Determine the (x, y) coordinate at the center of the cell enclosing the given text.  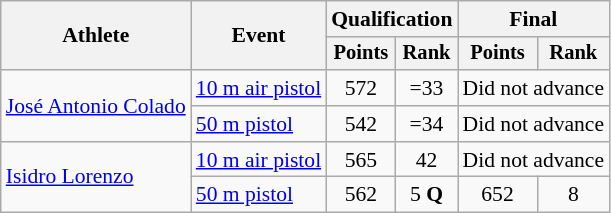
652 (498, 195)
Athlete (96, 36)
5 Q (427, 195)
542 (360, 124)
Final (534, 19)
562 (360, 195)
42 (427, 160)
=33 (427, 88)
José Antonio Colado (96, 106)
572 (360, 88)
8 (574, 195)
Event (258, 36)
565 (360, 160)
=34 (427, 124)
Isidro Lorenzo (96, 178)
Qualification (392, 19)
